Determine the [x, y] coordinate at the center of the cell enclosing the given text.  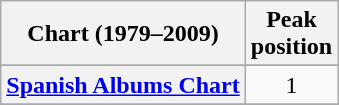
Spanish Albums Chart [123, 85]
Peakposition [291, 34]
Chart (1979–2009) [123, 34]
1 [291, 85]
